Output the (X, Y) coordinate of the center of the cell containing the given text.  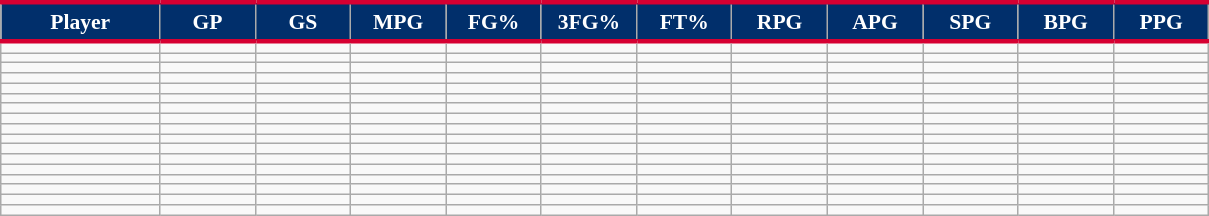
RPG (780, 22)
GS (302, 22)
GP (208, 22)
PPG (1161, 22)
Player (80, 22)
3FG% (588, 22)
FT% (684, 22)
FG% (494, 22)
APG (874, 22)
BPG (1066, 22)
MPG (398, 22)
SPG (970, 22)
